Capture the cell that displays the provided text and extract its (X, Y) central coordinate. 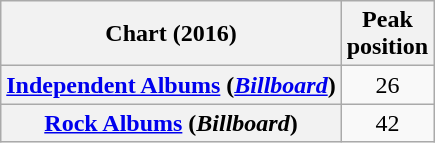
26 (387, 85)
Independent Albums (Billboard) (171, 85)
Rock Albums (Billboard) (171, 123)
42 (387, 123)
Peakposition (387, 34)
Chart (2016) (171, 34)
